Provide the (x, y) coordinate of the cell's center where the given text is located.  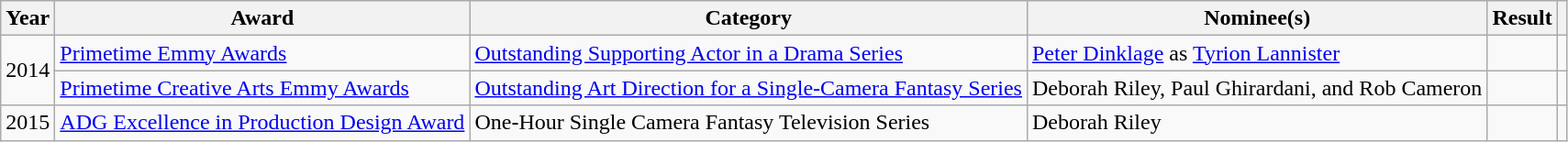
Award (262, 18)
Year (28, 18)
Primetime Creative Arts Emmy Awards (262, 88)
2015 (28, 123)
One-Hour Single Camera Fantasy Television Series (749, 123)
Peter Dinklage as Tyrion Lannister (1257, 53)
Result (1522, 18)
Deborah Riley, Paul Ghirardani, and Rob Cameron (1257, 88)
Outstanding Supporting Actor in a Drama Series (749, 53)
Deborah Riley (1257, 123)
2014 (28, 71)
Outstanding Art Direction for a Single-Camera Fantasy Series (749, 88)
Nominee(s) (1257, 18)
ADG Excellence in Production Design Award (262, 123)
Category (749, 18)
Primetime Emmy Awards (262, 53)
